Return (X, Y) of the center of cell containing provided text 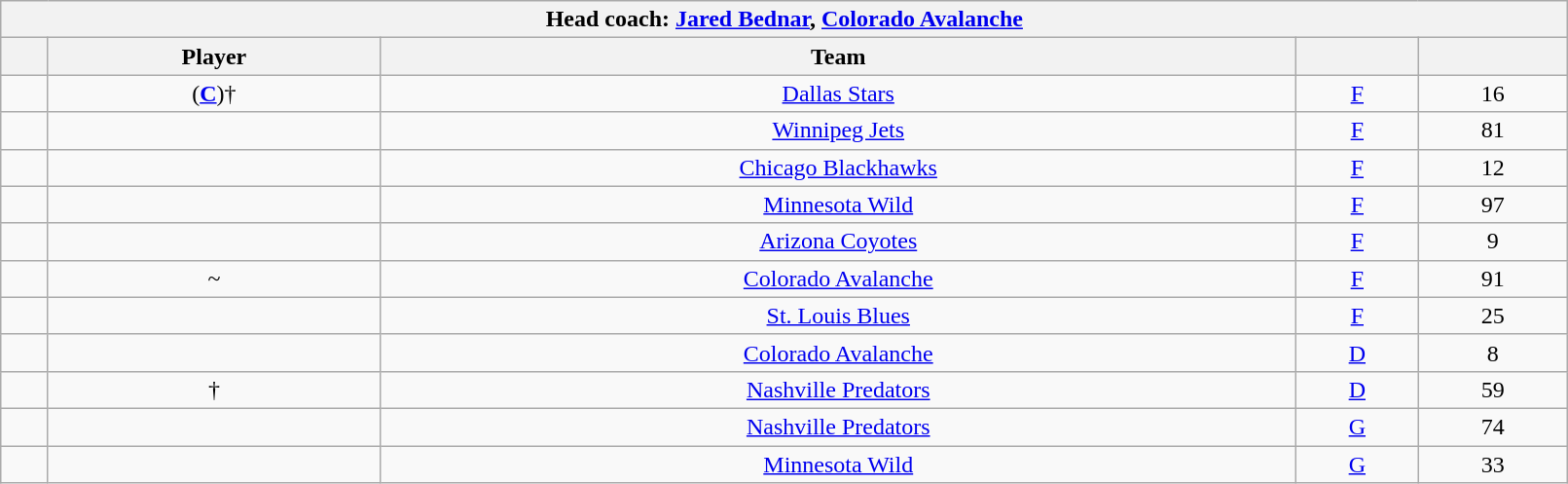
74 (1493, 427)
Player (214, 56)
16 (1493, 93)
91 (1493, 279)
9 (1493, 242)
97 (1493, 205)
St. Louis Blues (839, 316)
(C)† (214, 93)
Arizona Coyotes (839, 242)
8 (1493, 353)
12 (1493, 168)
Winnipeg Jets (839, 130)
Team (839, 56)
Dallas Stars (839, 93)
33 (1493, 465)
81 (1493, 130)
~ (214, 279)
Head coach: Jared Bednar, Colorado Avalanche (784, 19)
Chicago Blackhawks (839, 168)
† (214, 390)
25 (1493, 316)
59 (1493, 390)
